Find where the given text appears and provide that cell's center as [x, y] coordinate. 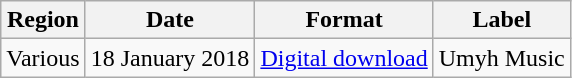
Region [43, 20]
18 January 2018 [170, 58]
Format [344, 20]
Digital download [344, 58]
Label [502, 20]
Various [43, 58]
Umyh Music [502, 58]
Date [170, 20]
